Capture the cell that displays the provided text and extract its (x, y) central coordinate. 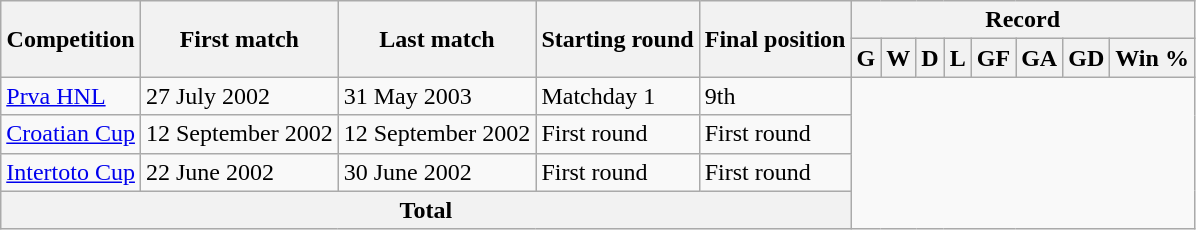
Final position (775, 39)
30 June 2002 (437, 172)
Croatian Cup (71, 134)
Intertoto Cup (71, 172)
G (866, 58)
Prva HNL (71, 96)
22 June 2002 (239, 172)
27 July 2002 (239, 96)
L (958, 58)
Win % (1152, 58)
Last match (437, 39)
GD (1086, 58)
First match (239, 39)
W (898, 58)
9th (775, 96)
Total (426, 210)
GF (993, 58)
Matchday 1 (618, 96)
Record (1022, 20)
31 May 2003 (437, 96)
Competition (71, 39)
GA (1040, 58)
Starting round (618, 39)
D (930, 58)
